Find where the given text appears and provide that cell's center as [x, y] coordinate. 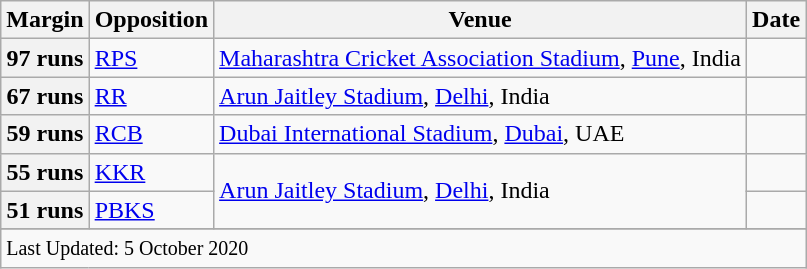
Venue [480, 20]
Date [776, 20]
Opposition [151, 20]
Margin [45, 20]
RR [151, 96]
RPS [151, 58]
Maharashtra Cricket Association Stadium, Pune, India [480, 58]
KKR [151, 172]
97 runs [45, 58]
67 runs [45, 96]
55 runs [45, 172]
PBKS [151, 210]
RCB [151, 134]
59 runs [45, 134]
Last Updated: 5 October 2020 [404, 248]
51 runs [45, 210]
Dubai International Stadium, Dubai, UAE [480, 134]
